Pinpoint the cell where the given text exists, returning its (x, y) midpoint coordinate. 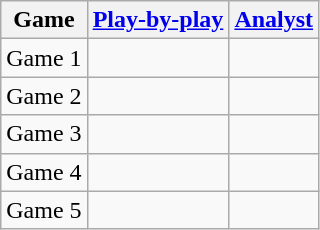
Play-by-play (158, 20)
Game 5 (44, 210)
Game (44, 20)
Game 2 (44, 96)
Game 4 (44, 172)
Game 3 (44, 134)
Analyst (274, 20)
Game 1 (44, 58)
